Capture the cell that displays the provided text and extract its (X, Y) central coordinate. 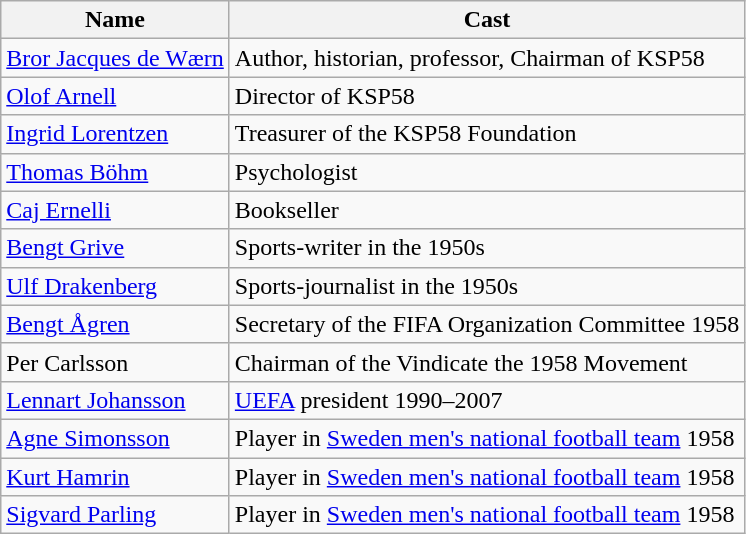
Treasurer of the KSP58 Foundation (486, 134)
Chairman of the Vindicate the 1958 Movement (486, 362)
Secretary of the FIFA Organization Committee 1958 (486, 324)
Caj Ernelli (116, 210)
Sports-writer in the 1950s (486, 248)
Kurt Hamrin (116, 477)
Cast (486, 20)
Sports-journalist in the 1950s (486, 286)
Ingrid Lorentzen (116, 134)
Bookseller (486, 210)
Sigvard Parling (116, 515)
Per Carlsson (116, 362)
Olof Arnell (116, 96)
UEFA president 1990–2007 (486, 400)
Director of KSP58 (486, 96)
Bengt Ågren (116, 324)
Agne Simonsson (116, 438)
Name (116, 20)
Bengt Grive (116, 248)
Bror Jacques de Wærn (116, 58)
Ulf Drakenberg (116, 286)
Psychologist (486, 172)
Thomas Böhm (116, 172)
Author, historian, professor, Chairman of KSP58 (486, 58)
Lennart Johansson (116, 400)
